From the cell containing the given text, extract its center point as (X, Y) coordinate. 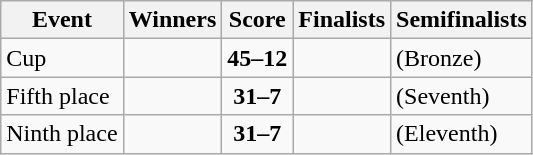
Semifinalists (462, 20)
Ninth place (62, 134)
Cup (62, 58)
Event (62, 20)
Winners (172, 20)
(Bronze) (462, 58)
Score (258, 20)
(Eleventh) (462, 134)
45–12 (258, 58)
Fifth place (62, 96)
Finalists (342, 20)
(Seventh) (462, 96)
